Extract the [x, y] coordinate from the center of the cell holding the provided text.  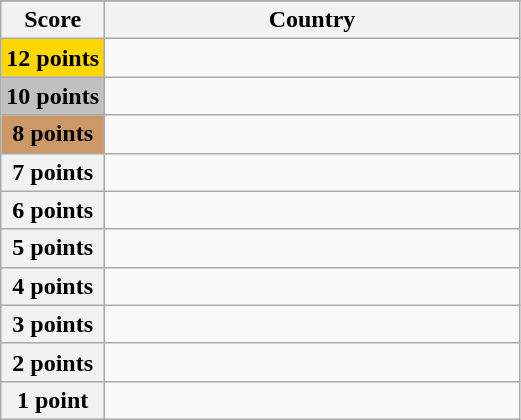
12 points [53, 58]
4 points [53, 286]
3 points [53, 324]
7 points [53, 172]
Score [53, 20]
1 point [53, 400]
2 points [53, 362]
5 points [53, 248]
6 points [53, 210]
10 points [53, 96]
8 points [53, 134]
Country [312, 20]
